Identify which cell holds the provided text, then report its [X, Y] central coordinate. 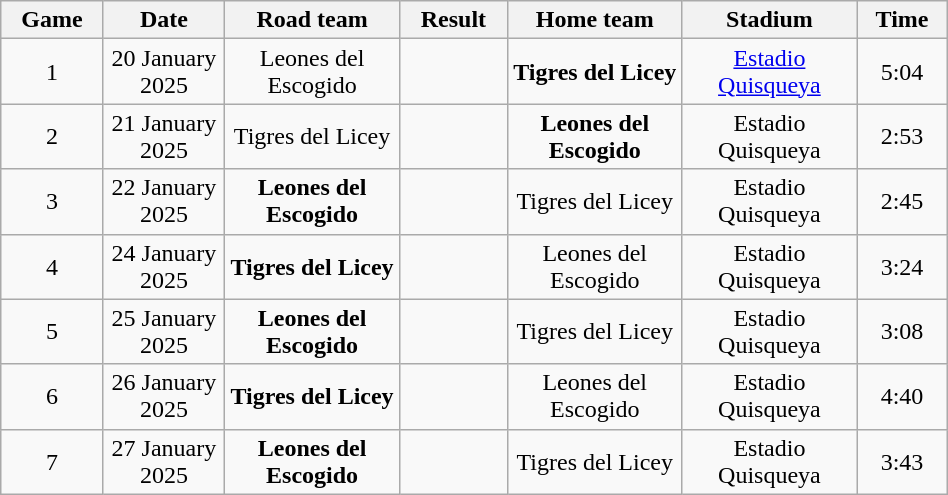
6 [52, 396]
3:08 [902, 332]
3 [52, 202]
Time [902, 20]
2 [52, 136]
1 [52, 72]
2:53 [902, 136]
27 January 2025 [164, 462]
4 [52, 266]
3:43 [902, 462]
26 January 2025 [164, 396]
24 January 2025 [164, 266]
Date [164, 20]
7 [52, 462]
5 [52, 332]
21 January 2025 [164, 136]
Home team [594, 20]
Game [52, 20]
2:45 [902, 202]
22 January 2025 [164, 202]
3:24 [902, 266]
Road team [312, 20]
25 January 2025 [164, 332]
20 January 2025 [164, 72]
5:04 [902, 72]
Stadium [770, 20]
4:40 [902, 396]
Result [453, 20]
